Search for the cell housing the specified text and yield its [x, y] center coordinate. 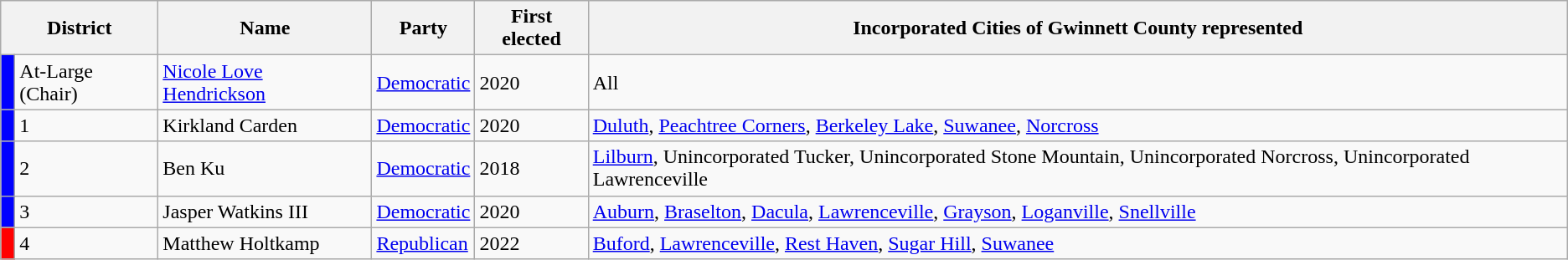
Party [424, 28]
Jasper Watkins III [265, 212]
2018 [531, 169]
Name [265, 28]
Matthew Holtkamp [265, 243]
2022 [531, 243]
Ben Ku [265, 169]
Duluth, Peachtree Corners, Berkeley Lake, Suwanee, Norcross [1077, 125]
1 [87, 125]
First elected [531, 28]
Incorporated Cities of Gwinnett County represented [1077, 28]
Buford, Lawrenceville, Rest Haven, Sugar Hill, Suwanee [1077, 243]
Kirkland Carden [265, 125]
3 [87, 212]
2 [87, 169]
Nicole Love Hendrickson [265, 82]
Auburn, Braselton, Dacula, Lawrenceville, Grayson, Loganville, Snellville [1077, 212]
4 [87, 243]
At-Large (Chair) [87, 82]
Republican [424, 243]
All [1077, 82]
District [80, 28]
Lilburn, Unincorporated Tucker, Unincorporated Stone Mountain, Unincorporated Norcross, Unincorporated Lawrenceville [1077, 169]
